Output the [X, Y] coordinate of the center of the cell containing the given text.  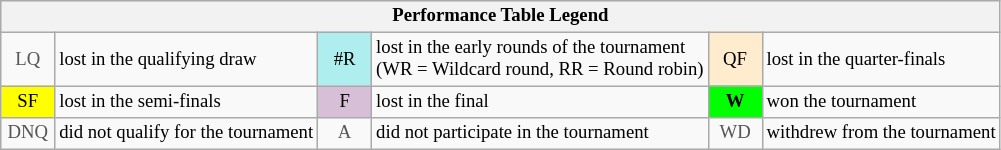
lost in the final [540, 102]
WD [735, 134]
lost in the qualifying draw [186, 60]
did not qualify for the tournament [186, 134]
lost in the quarter-finals [881, 60]
#R [345, 60]
lost in the early rounds of the tournament(WR = Wildcard round, RR = Round robin) [540, 60]
did not participate in the tournament [540, 134]
Performance Table Legend [500, 16]
LQ [28, 60]
withdrew from the tournament [881, 134]
SF [28, 102]
W [735, 102]
DNQ [28, 134]
F [345, 102]
lost in the semi-finals [186, 102]
A [345, 134]
won the tournament [881, 102]
QF [735, 60]
